Locate the cell with the specified text and output its [X, Y] center coordinate. 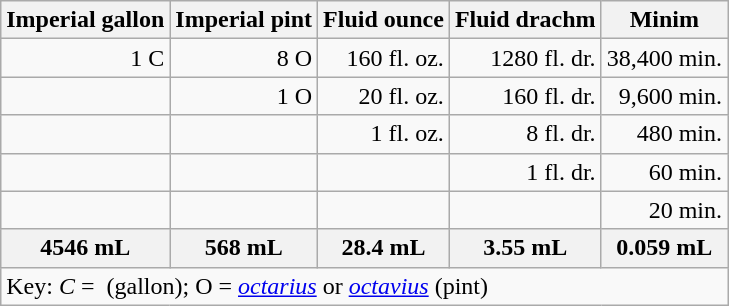
160 fl. dr. [525, 96]
8 O [244, 58]
Minim [664, 20]
160 fl. oz. [384, 58]
9,600 min. [664, 96]
20 min. [664, 210]
Fluid ounce [384, 20]
20 fl. oz. [384, 96]
480 min. [664, 134]
1 O [244, 96]
28.4 mL [384, 248]
8 fl. dr. [525, 134]
1280 fl. dr. [525, 58]
38,400 min. [664, 58]
0.059 mL [664, 248]
3.55 mL [525, 248]
1 fl. dr. [525, 172]
Imperial gallon [86, 20]
1 fl. oz. [384, 134]
60 min. [664, 172]
1 C [86, 58]
Key: C = (gallon); O = octarius or octavius (pint) [364, 286]
568 mL [244, 248]
Fluid drachm [525, 20]
Imperial pint [244, 20]
4546 mL [86, 248]
